Capture the cell that displays the provided text and extract its [x, y] central coordinate. 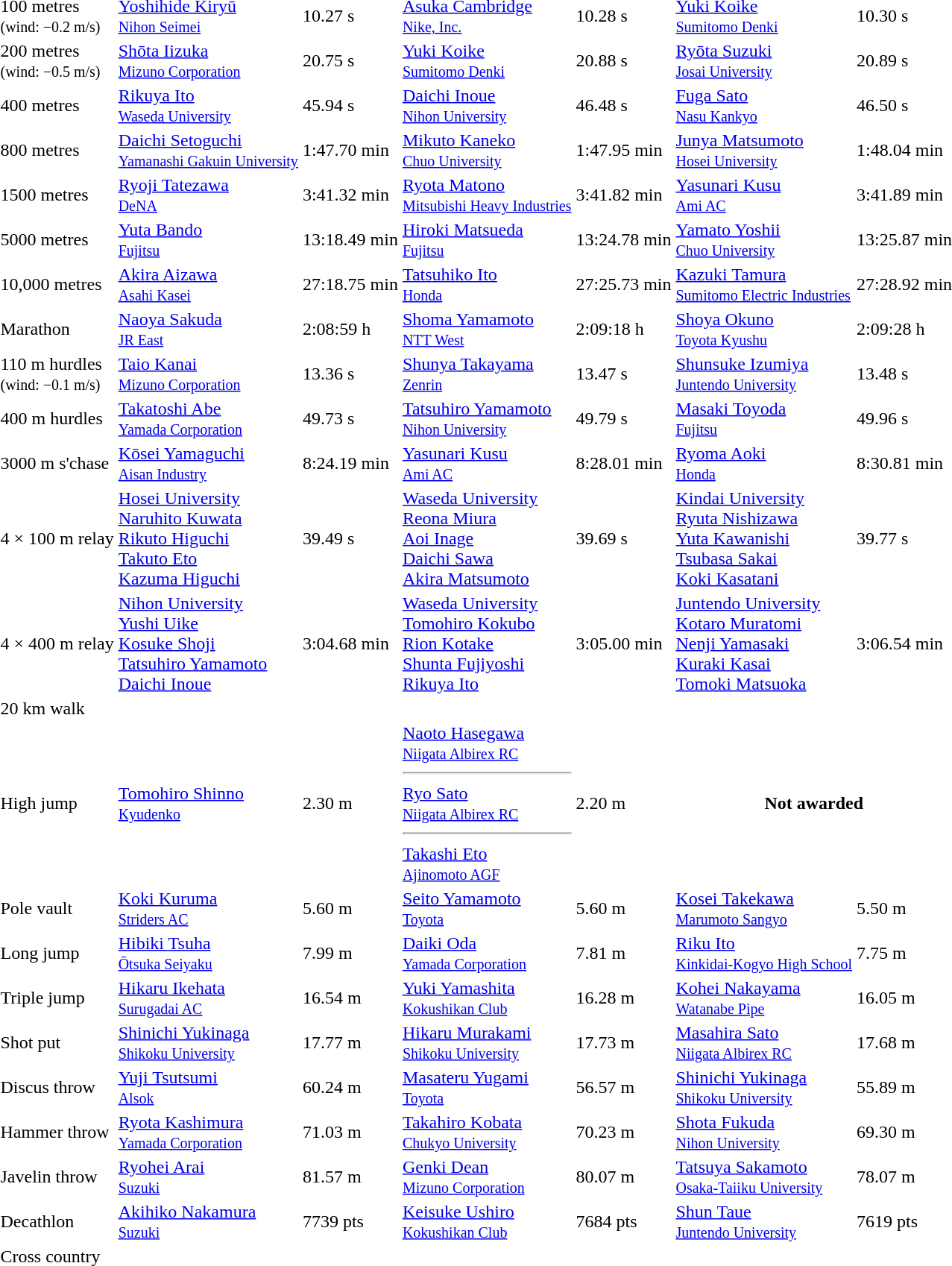
7739 pts [350, 1221]
Hosei UniversityNaruhito KuwataRikuto HiguchiTakuto EtoKazuma Higuchi [208, 538]
Ryoji TatezawaDeNA [208, 195]
Juntendo UniversityKotaro MuratomiNenji YamasakiKuraki KasaiTomoki Matsuoka [764, 643]
Yuji TsutsumiAlsok [208, 1087]
70.23 m [623, 1132]
49.79 s [623, 419]
2:09:18 h [623, 330]
Yuki KoikeSumitomo Denki [487, 61]
Masahira SatoNiigata Albirex RC [764, 1042]
3:41.82 min [623, 195]
8:28.01 min [623, 464]
7.99 m [350, 953]
Shunya TakayamaZenrin [487, 374]
60.24 m [350, 1087]
16.54 m [350, 998]
Masaki ToyodaFujitsu [764, 419]
80.07 m [623, 1177]
Genki DeanMizuno Corporation [487, 1177]
Taio KanaiMizuno Corporation [208, 374]
Naoya SakudaJR East [208, 330]
Akira AizawaAsahi Kasei [208, 285]
45.94 s [350, 106]
Shōta IizukaMizuno Corporation [208, 61]
3:05.00 min [623, 643]
20.75 s [350, 61]
Seito YamamotoToyota [487, 908]
Hiroki MatsuedaFujitsu [487, 240]
17.77 m [350, 1042]
8:24.19 min [350, 464]
13.47 s [623, 374]
Kindai UniversityRyuta NishizawaYuta KawanishiTsubasa SakaiKoki Kasatani [764, 538]
Daiki OdaYamada Corporation [487, 953]
81.57 m [350, 1177]
3:04.68 min [350, 643]
Junya MatsumotoHosei University [764, 151]
Kohei NakayamaWatanabe Pipe [764, 998]
Akihiko NakamuraSuzuki [208, 1221]
46.48 s [623, 106]
Ryohei AraiSuzuki [208, 1177]
Koki KurumaStriders AC [208, 908]
Daichi SetoguchiYamanashi Gakuin University [208, 151]
71.03 m [350, 1132]
Yuki YamashitaKokushikan Club [487, 998]
39.69 s [623, 538]
Yuta BandoFujitsu [208, 240]
13.36 s [350, 374]
1:47.70 min [350, 151]
56.57 m [623, 1087]
27:18.75 min [350, 285]
Hibiki TsuhaŌtsuka Seiyaku [208, 953]
Ryota KashimuraYamada Corporation [208, 1132]
27:25.73 min [623, 285]
Takahiro KobataChukyo University [487, 1132]
Takatoshi AbeYamada Corporation [208, 419]
Kosei TakekawaMarumoto Sangyo [764, 908]
Hikaru IkehataSurugadai AC [208, 998]
Nihon UniversityYushi UikeKosuke ShojiTatsuhiro YamamotoDaichi Inoue [208, 643]
7684 pts [623, 1221]
Waseda UniversityTomohiro KokuboRion KotakeShunta FujiyoshiRikuya Ito [487, 643]
Shunsuke IzumiyaJuntendo University [764, 374]
20.88 s [623, 61]
13:24.78 min [623, 240]
Shoma YamamotoNTT West [487, 330]
49.73 s [350, 419]
Riku ItoKinkidai-Kogyo High School [764, 953]
Tatsuhiko ItoHonda [487, 285]
Kazuki TamuraSumitomo Electric Industries [764, 285]
Keisuke UshiroKokushikan Club [487, 1221]
Ryōta SuzukiJosai University [764, 61]
16.28 m [623, 998]
Kōsei YamaguchiAisan Industry [208, 464]
Shun TaueJuntendo University [764, 1221]
2.30 m [350, 804]
Rikuya ItoWaseda University [208, 106]
Tatsuya SakamotoOsaka-Taiiku University [764, 1177]
Shoya OkunoToyota Kyushu [764, 330]
Mikuto KanekoChuo University [487, 151]
Yamato YoshiiChuo University [764, 240]
Ryota MatonoMitsubishi Heavy Industries [487, 195]
Ryoma AokiHonda [764, 464]
3:41.32 min [350, 195]
1:47.95 min [623, 151]
2:08:59 h [350, 330]
Masateru YugamiToyota [487, 1087]
Hikaru MurakamiShikoku University [487, 1042]
2.20 m [623, 804]
13:18.49 min [350, 240]
Fuga SatoNasu Kankyo [764, 106]
Waseda UniversityReona MiuraAoi InageDaichi SawaAkira Matsumoto [487, 538]
Shota FukudaNihon University [764, 1132]
17.73 m [623, 1042]
Tomohiro ShinnoKyudenko [208, 804]
Daichi InoueNihon University [487, 106]
7.81 m [623, 953]
39.49 s [350, 538]
Naoto HasegawaNiigata Albirex RCRyo SatoNiigata Albirex RCTakashi EtoAjinomoto AGF [487, 804]
Tatsuhiro YamamotoNihon University [487, 419]
